Output the (X, Y) coordinate of the center of the cell containing the given text.  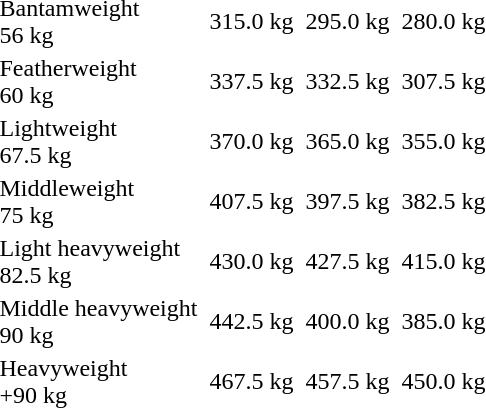
365.0 kg (348, 142)
397.5 kg (348, 202)
407.5 kg (252, 202)
337.5 kg (252, 82)
370.0 kg (252, 142)
427.5 kg (348, 262)
332.5 kg (348, 82)
430.0 kg (252, 262)
400.0 kg (348, 322)
442.5 kg (252, 322)
